Locate the cell with the specified text and output its (X, Y) center coordinate. 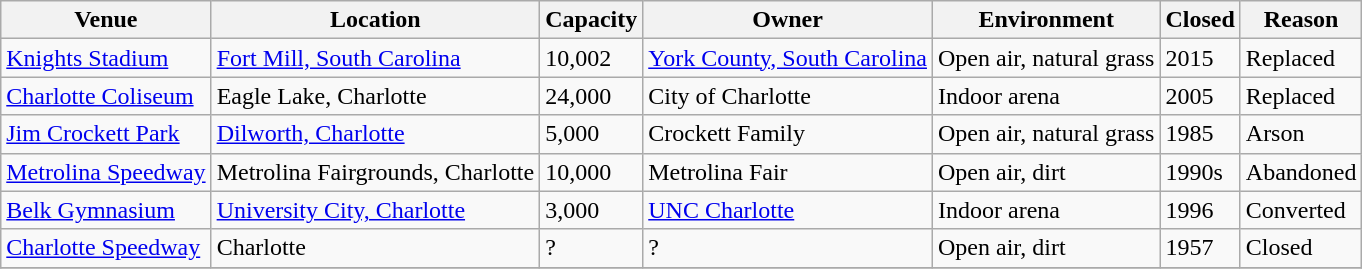
Metrolina Fair (788, 172)
Crockett Family (788, 134)
Knights Stadium (106, 58)
Belk Gymnasium (106, 210)
3,000 (592, 210)
Metrolina Speedway (106, 172)
24,000 (592, 96)
Converted (1301, 210)
Abandoned (1301, 172)
10,002 (592, 58)
Metrolina Fairgrounds, Charlotte (376, 172)
Charlotte (376, 248)
5,000 (592, 134)
University City, Charlotte (376, 210)
10,000 (592, 172)
UNC Charlotte (788, 210)
Environment (1046, 20)
1985 (1200, 134)
City of Charlotte (788, 96)
Venue (106, 20)
2005 (1200, 96)
Charlotte Speedway (106, 248)
1990s (1200, 172)
Fort Mill, South Carolina (376, 58)
Capacity (592, 20)
Eagle Lake, Charlotte (376, 96)
Charlotte Coliseum (106, 96)
Owner (788, 20)
1957 (1200, 248)
1996 (1200, 210)
Dilworth, Charlotte (376, 134)
York County, South Carolina (788, 58)
Location (376, 20)
Jim Crockett Park (106, 134)
Arson (1301, 134)
Reason (1301, 20)
2015 (1200, 58)
